For the text-containing cell, return its midpoint in (X, Y) coordinate format. 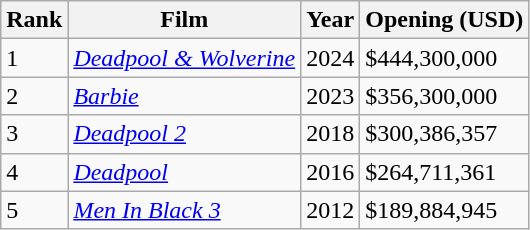
$264,711,361 (444, 172)
2012 (330, 210)
5 (34, 210)
$444,300,000 (444, 58)
2018 (330, 134)
Year (330, 20)
Film (184, 20)
2024 (330, 58)
Deadpool 2 (184, 134)
$300,386,357 (444, 134)
Opening (USD) (444, 20)
1 (34, 58)
Deadpool (184, 172)
Rank (34, 20)
3 (34, 134)
Barbie (184, 96)
4 (34, 172)
2 (34, 96)
$356,300,000 (444, 96)
2023 (330, 96)
2016 (330, 172)
Men In Black 3 (184, 210)
Deadpool & Wolverine (184, 58)
$189,884,945 (444, 210)
